Scan for the cell matching the given text and deliver its (X, Y) coordinate at center. 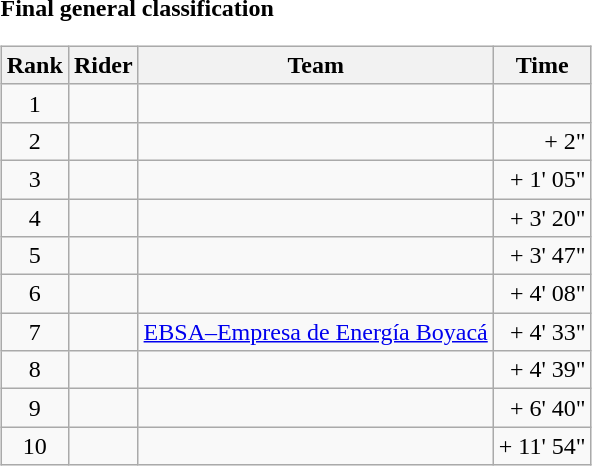
+ 4' 39" (542, 370)
3 (34, 179)
+ 1' 05" (542, 179)
+ 3' 47" (542, 256)
+ 6' 40" (542, 408)
Team (316, 65)
+ 11' 54" (542, 446)
6 (34, 294)
+ 4' 08" (542, 294)
+ 4' 33" (542, 332)
5 (34, 256)
9 (34, 408)
Time (542, 65)
8 (34, 370)
2 (34, 141)
Rider (103, 65)
Rank (34, 65)
1 (34, 103)
+ 2" (542, 141)
7 (34, 332)
4 (34, 217)
10 (34, 446)
EBSA–Empresa de Energía Boyacá (316, 332)
+ 3' 20" (542, 217)
